Capture the cell that displays the provided text and extract its [X, Y] central coordinate. 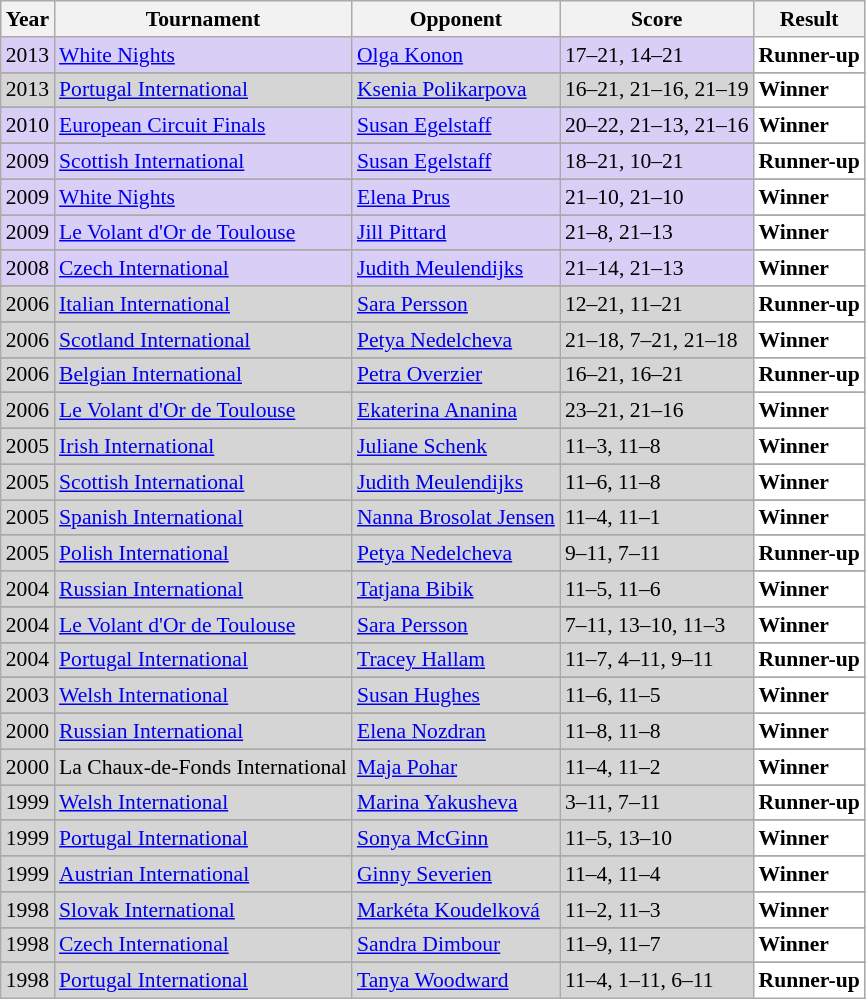
Polish International [203, 554]
Jill Pittard [456, 233]
11–9, 11–7 [657, 945]
21–14, 21–13 [657, 269]
11–5, 11–6 [657, 589]
Tracey Hallam [456, 660]
Sonya McGinn [456, 839]
16–21, 21–16, 21–19 [657, 90]
12–21, 11–21 [657, 304]
18–21, 10–21 [657, 162]
11–4, 11–4 [657, 874]
Belgian International [203, 375]
Opponent [456, 19]
Susan Hughes [456, 696]
Nanna Brosolat Jensen [456, 518]
16–21, 16–21 [657, 375]
Elena Prus [456, 197]
17–21, 14–21 [657, 55]
Petra Overzier [456, 375]
11–7, 4–11, 9–11 [657, 660]
Ksenia Polikarpova [456, 90]
11–6, 11–8 [657, 482]
Ekaterina Ananina [456, 411]
Slovak International [203, 910]
Markéta Koudelková [456, 910]
La Chaux-de-Fonds International [203, 767]
2008 [28, 269]
Tatjana Bibik [456, 589]
11–2, 11–3 [657, 910]
Juliane Schenk [456, 447]
Elena Nozdran [456, 732]
Sandra Dimbour [456, 945]
11–5, 13–10 [657, 839]
11–8, 11–8 [657, 732]
23–21, 21–16 [657, 411]
9–11, 7–11 [657, 554]
Italian International [203, 304]
21–18, 7–21, 21–18 [657, 340]
Olga Konon [456, 55]
11–4, 1–11, 6–11 [657, 981]
21–10, 21–10 [657, 197]
11–3, 11–8 [657, 447]
11–6, 11–5 [657, 696]
11–4, 11–2 [657, 767]
Irish International [203, 447]
2010 [28, 126]
3–11, 7–11 [657, 803]
7–11, 13–10, 11–3 [657, 625]
Score [657, 19]
Tournament [203, 19]
2003 [28, 696]
Marina Yakusheva [456, 803]
Ginny Severien [456, 874]
Austrian International [203, 874]
Scotland International [203, 340]
Spanish International [203, 518]
Tanya Woodward [456, 981]
Result [808, 19]
21–8, 21–13 [657, 233]
European Circuit Finals [203, 126]
Maja Pohar [456, 767]
11–4, 11–1 [657, 518]
Year [28, 19]
20–22, 21–13, 21–16 [657, 126]
